Extract the [X, Y] coordinate from the center of the cell holding the provided text.  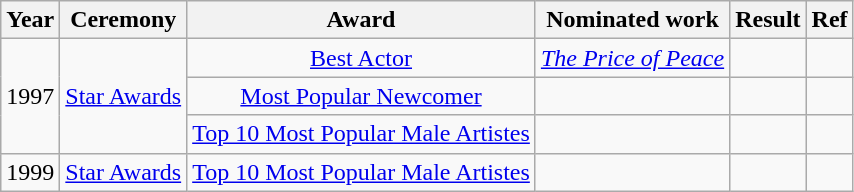
Ref [830, 20]
Nominated work [632, 20]
Best Actor [362, 58]
The Price of Peace [632, 58]
Result [768, 20]
Ceremony [124, 20]
Year [30, 20]
1999 [30, 172]
1997 [30, 96]
Award [362, 20]
Most Popular Newcomer [362, 96]
